For the text-containing cell, return its midpoint in (x, y) coordinate format. 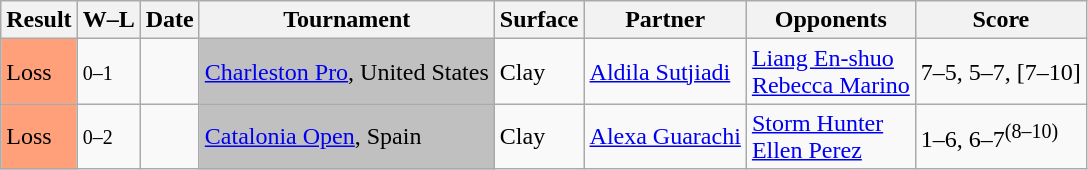
Catalonia Open, Spain (346, 136)
Alexa Guarachi (665, 136)
7–5, 5–7, [7–10] (1000, 72)
Score (1000, 20)
Date (170, 20)
Storm Hunter Ellen Perez (830, 136)
0–2 (108, 136)
Partner (665, 20)
Liang En-shuo Rebecca Marino (830, 72)
1–6, 6–7(8–10) (1000, 136)
0–1 (108, 72)
Surface (539, 20)
Result (39, 20)
Tournament (346, 20)
Opponents (830, 20)
Aldila Sutjiadi (665, 72)
Charleston Pro, United States (346, 72)
W–L (108, 20)
